Extract the (X, Y) coordinate from the center of the cell holding the provided text.  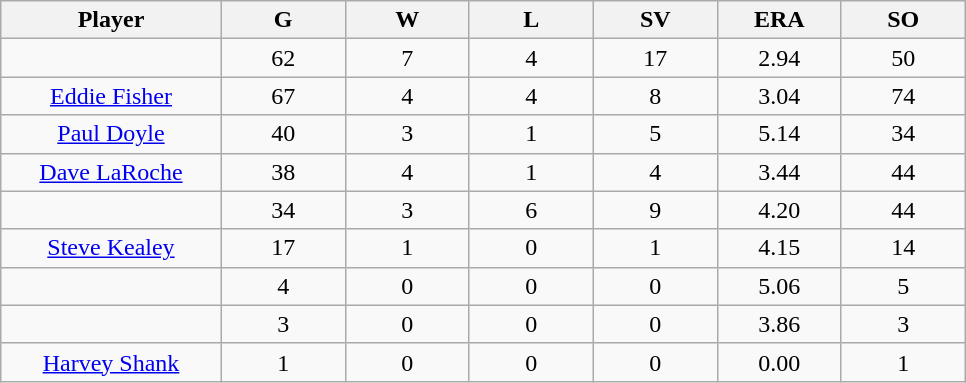
SV (655, 20)
G (283, 20)
Paul Doyle (111, 134)
4.20 (779, 210)
Dave LaRoche (111, 172)
L (531, 20)
62 (283, 58)
ERA (779, 20)
W (407, 20)
67 (283, 96)
SO (903, 20)
38 (283, 172)
Player (111, 20)
3.86 (779, 324)
5.06 (779, 286)
7 (407, 58)
40 (283, 134)
50 (903, 58)
9 (655, 210)
3.44 (779, 172)
2.94 (779, 58)
Harvey Shank (111, 362)
4.15 (779, 248)
Steve Kealey (111, 248)
5.14 (779, 134)
74 (903, 96)
3.04 (779, 96)
8 (655, 96)
14 (903, 248)
6 (531, 210)
0.00 (779, 362)
Eddie Fisher (111, 96)
